Determine the [x, y] coordinate at the center of the cell enclosing the given text.  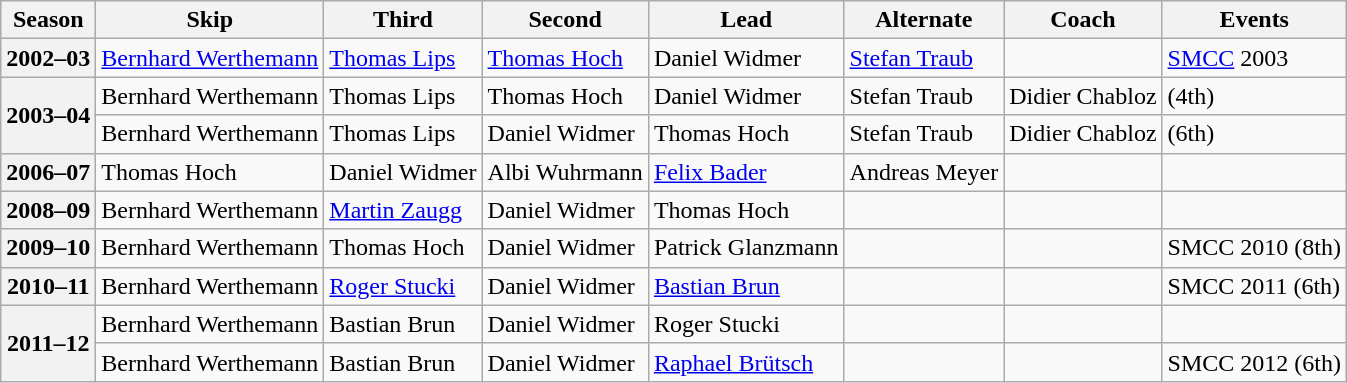
SMCC 2011 (6th) [1254, 286]
Raphael Brütsch [746, 362]
Albi Wuhrmann [565, 172]
(6th) [1254, 134]
Second [565, 20]
2009–10 [48, 248]
2003–04 [48, 115]
2006–07 [48, 172]
Skip [210, 20]
SMCC 2003 [1254, 58]
SMCC 2012 (6th) [1254, 362]
Andreas Meyer [924, 172]
Third [403, 20]
Lead [746, 20]
(4th) [1254, 96]
Patrick Glanzmann [746, 248]
2010–11 [48, 286]
2008–09 [48, 210]
SMCC 2010 (8th) [1254, 248]
Martin Zaugg [403, 210]
2011–12 [48, 343]
2002–03 [48, 58]
Felix Bader [746, 172]
Events [1254, 20]
Alternate [924, 20]
Coach [1083, 20]
Season [48, 20]
